Capture the cell that displays the provided text and extract its [X, Y] central coordinate. 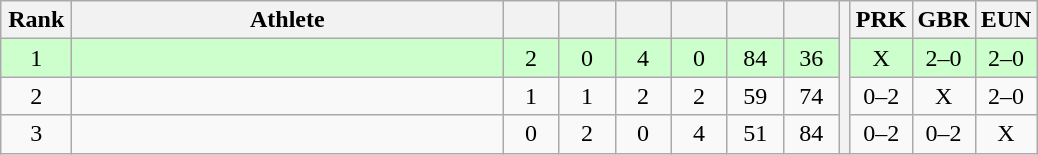
GBR [944, 20]
Rank [36, 20]
3 [36, 134]
59 [755, 96]
EUN [1006, 20]
74 [811, 96]
Athlete [288, 20]
PRK [881, 20]
36 [811, 58]
51 [755, 134]
